Scan for the cell matching the given text and deliver its (X, Y) coordinate at center. 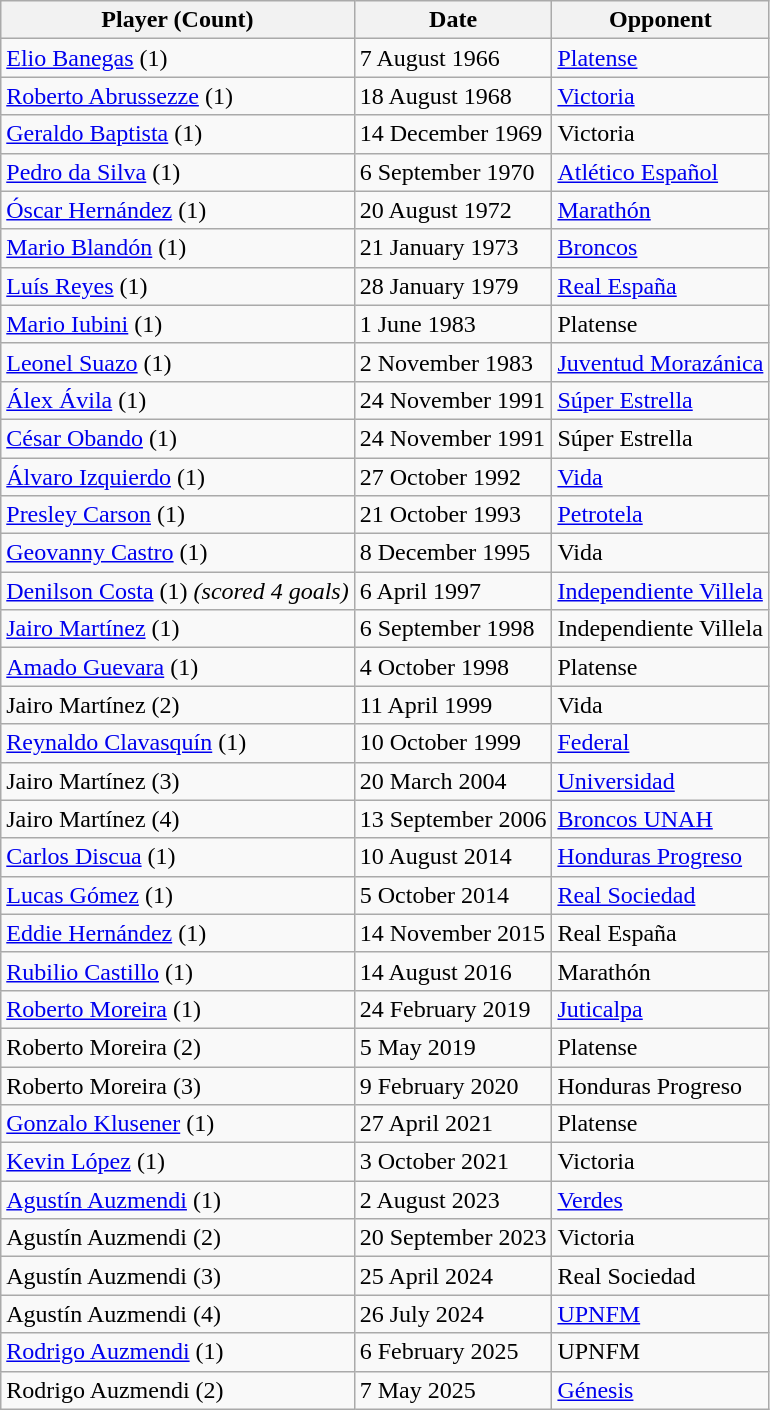
5 May 2019 (453, 1047)
6 September 1970 (453, 172)
Universidad (660, 781)
8 December 1995 (453, 553)
10 October 1999 (453, 743)
Jairo Martínez (3) (178, 781)
Luís Reyes (1) (178, 286)
Leonel Suazo (1) (178, 362)
Opponent (660, 20)
Juticalpa (660, 1009)
7 August 1966 (453, 58)
Roberto Abrussezze (1) (178, 96)
4 October 1998 (453, 667)
21 January 1973 (453, 248)
Rodrigo Auzmendi (1) (178, 1352)
Pedro da Silva (1) (178, 172)
Agustín Auzmendi (3) (178, 1276)
7 May 2025 (453, 1390)
Roberto Moreira (3) (178, 1085)
Jairo Martínez (4) (178, 819)
Roberto Moreira (2) (178, 1047)
Jairo Martínez (1) (178, 629)
Álex Ávila (1) (178, 400)
14 November 2015 (453, 933)
Player (Count) (178, 20)
Geraldo Baptista (1) (178, 134)
11 April 1999 (453, 705)
César Obando (1) (178, 438)
25 April 2024 (453, 1276)
Agustín Auzmendi (2) (178, 1238)
Lucas Gómez (1) (178, 895)
Broncos UNAH (660, 819)
14 December 1969 (453, 134)
28 January 1979 (453, 286)
2 August 2023 (453, 1200)
3 October 2021 (453, 1162)
Denilson Costa (1) (scored 4 goals) (178, 591)
14 August 2016 (453, 971)
27 October 1992 (453, 477)
Kevin López (1) (178, 1162)
27 April 2021 (453, 1124)
Agustín Auzmendi (1) (178, 1200)
Elio Banegas (1) (178, 58)
Federal (660, 743)
Verdes (660, 1200)
Jairo Martínez (2) (178, 705)
6 April 1997 (453, 591)
Rubilio Castillo (1) (178, 971)
5 October 2014 (453, 895)
Roberto Moreira (1) (178, 1009)
13 September 2006 (453, 819)
Álvaro Izquierdo (1) (178, 477)
Petrotela (660, 515)
Génesis (660, 1390)
10 August 2014 (453, 857)
Agustín Auzmendi (4) (178, 1314)
20 March 2004 (453, 781)
20 August 1972 (453, 210)
Presley Carson (1) (178, 515)
Carlos Discua (1) (178, 857)
1 June 1983 (453, 324)
20 September 2023 (453, 1238)
26 July 2024 (453, 1314)
Amado Guevara (1) (178, 667)
Juventud Morazánica (660, 362)
18 August 1968 (453, 96)
Atlético Español (660, 172)
9 February 2020 (453, 1085)
Mario Iubini (1) (178, 324)
Date (453, 20)
21 October 1993 (453, 515)
Óscar Hernández (1) (178, 210)
2 November 1983 (453, 362)
Mario Blandón (1) (178, 248)
Eddie Hernández (1) (178, 933)
24 February 2019 (453, 1009)
Geovanny Castro (1) (178, 553)
Reynaldo Clavasquín (1) (178, 743)
6 September 1998 (453, 629)
Broncos (660, 248)
Rodrigo Auzmendi (2) (178, 1390)
6 February 2025 (453, 1352)
Gonzalo Klusener (1) (178, 1124)
